Locate the cell with the specified text and output its (X, Y) center coordinate. 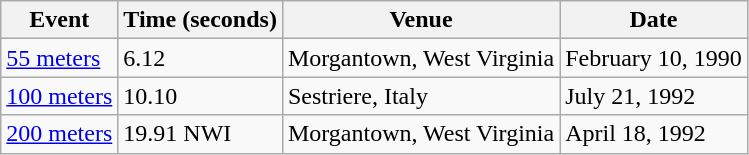
February 10, 1990 (654, 58)
Event (60, 20)
July 21, 1992 (654, 96)
Venue (420, 20)
200 meters (60, 134)
6.12 (200, 58)
55 meters (60, 58)
Sestriere, Italy (420, 96)
10.10 (200, 96)
19.91 NWI (200, 134)
Time (seconds) (200, 20)
100 meters (60, 96)
Date (654, 20)
April 18, 1992 (654, 134)
